Output the [x, y] coordinate of the center of the cell containing the given text.  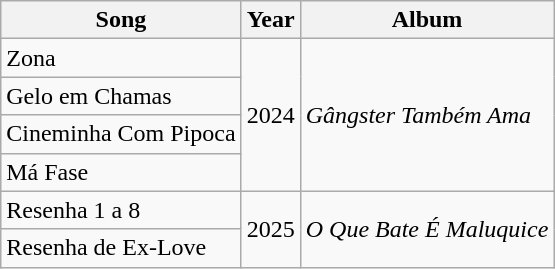
Album [427, 20]
Gelo em Chamas [121, 96]
Resenha 1 a 8 [121, 210]
O Que Bate É Maluquice [427, 229]
Resenha de Ex-Love [121, 248]
Song [121, 20]
2024 [270, 115]
Cineminha Com Pipoca [121, 134]
Má Fase [121, 172]
Year [270, 20]
Zona [121, 58]
Gângster Também Ama [427, 115]
2025 [270, 229]
